Search for the cell housing the specified text and yield its [x, y] center coordinate. 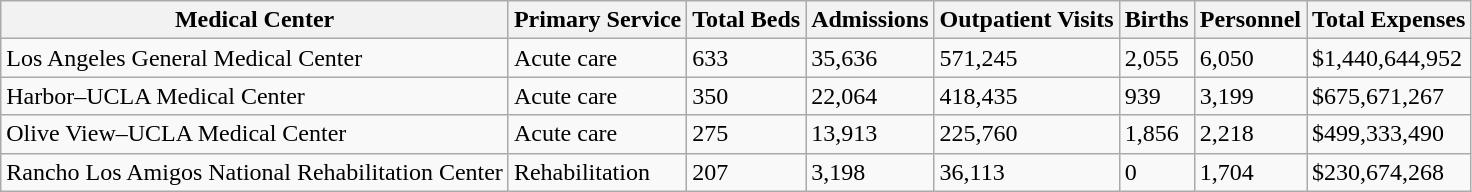
418,435 [1026, 96]
633 [746, 58]
Rancho Los Amigos National Rehabilitation Center [255, 172]
Medical Center [255, 20]
6,050 [1250, 58]
275 [746, 134]
225,760 [1026, 134]
2,218 [1250, 134]
Admissions [870, 20]
571,245 [1026, 58]
Harbor–UCLA Medical Center [255, 96]
3,199 [1250, 96]
$499,333,490 [1389, 134]
$675,671,267 [1389, 96]
Outpatient Visits [1026, 20]
Total Beds [746, 20]
350 [746, 96]
2,055 [1156, 58]
$1,440,644,952 [1389, 58]
22,064 [870, 96]
$230,674,268 [1389, 172]
13,913 [870, 134]
3,198 [870, 172]
Primary Service [597, 20]
1,856 [1156, 134]
Rehabilitation [597, 172]
Los Angeles General Medical Center [255, 58]
1,704 [1250, 172]
35,636 [870, 58]
939 [1156, 96]
Total Expenses [1389, 20]
Olive View–UCLA Medical Center [255, 134]
207 [746, 172]
Personnel [1250, 20]
0 [1156, 172]
36,113 [1026, 172]
Births [1156, 20]
